Find where the given text appears and provide that cell's center as [x, y] coordinate. 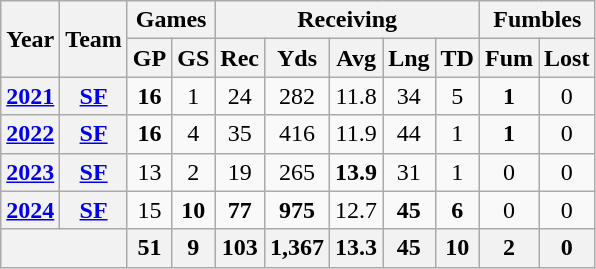
Lng [409, 58]
2021 [30, 96]
2024 [30, 210]
416 [298, 134]
GS [194, 58]
13.9 [356, 172]
Team [94, 39]
2023 [30, 172]
2022 [30, 134]
Yds [298, 58]
1,367 [298, 248]
103 [240, 248]
51 [149, 248]
Rec [240, 58]
Receiving [348, 20]
Fum [508, 58]
24 [240, 96]
6 [457, 210]
15 [149, 210]
Games [170, 20]
44 [409, 134]
GP [149, 58]
282 [298, 96]
5 [457, 96]
11.9 [356, 134]
Lost [567, 58]
12.7 [356, 210]
13 [149, 172]
13.3 [356, 248]
77 [240, 210]
Year [30, 39]
11.8 [356, 96]
35 [240, 134]
Fumbles [536, 20]
4 [194, 134]
975 [298, 210]
34 [409, 96]
19 [240, 172]
265 [298, 172]
9 [194, 248]
Avg [356, 58]
31 [409, 172]
TD [457, 58]
